Determine the [x, y] coordinate at the center of the cell enclosing the given text.  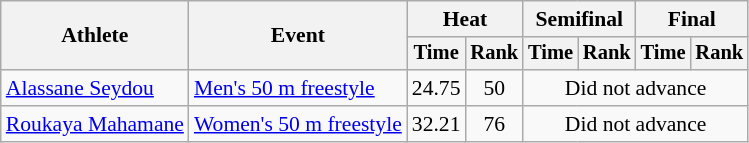
50 [495, 88]
Roukaya Mahamane [95, 124]
Athlete [95, 36]
32.21 [436, 124]
Event [298, 36]
Alassane Seydou [95, 88]
Heat [465, 19]
76 [495, 124]
Men's 50 m freestyle [298, 88]
24.75 [436, 88]
Women's 50 m freestyle [298, 124]
Semifinal [579, 19]
Final [692, 19]
